Pinpoint the cell where the given text exists, returning its (X, Y) midpoint coordinate. 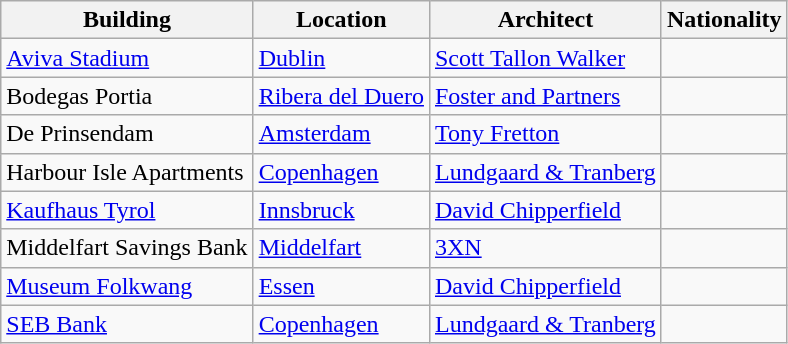
Kaufhaus Tyrol (127, 210)
Essen (341, 286)
Middelfart Savings Bank (127, 248)
3XN (545, 248)
Aviva Stadium (127, 58)
Harbour Isle Apartments (127, 172)
Nationality (724, 20)
Scott Tallon Walker (545, 58)
Amsterdam (341, 134)
SEB Bank (127, 324)
Ribera del Duero (341, 96)
Innsbruck (341, 210)
De Prinsendam (127, 134)
Location (341, 20)
Bodegas Portia (127, 96)
Middelfart (341, 248)
Dublin (341, 58)
Museum Folkwang (127, 286)
Building (127, 20)
Tony Fretton (545, 134)
Architect (545, 20)
Foster and Partners (545, 96)
